Return [x, y] of the center of cell containing provided text 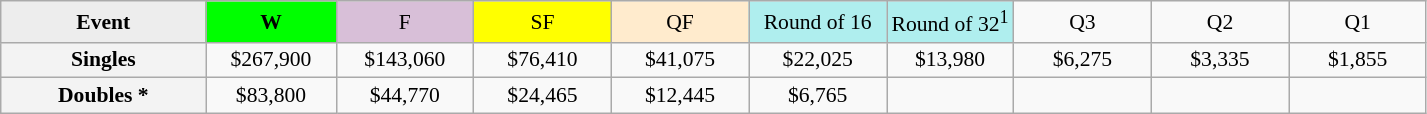
Q1 [1358, 22]
$22,025 [818, 60]
$143,060 [405, 60]
Round of 16 [818, 22]
$13,980 [950, 60]
W [271, 22]
$24,465 [543, 96]
QF [680, 22]
SF [543, 22]
$83,800 [271, 96]
Round of 321 [950, 22]
$44,770 [405, 96]
$41,075 [680, 60]
$76,410 [543, 60]
$6,275 [1083, 60]
Q3 [1083, 22]
$12,445 [680, 96]
$3,335 [1220, 60]
F [405, 22]
Q2 [1220, 22]
Singles [104, 60]
$6,765 [818, 96]
$1,855 [1358, 60]
Doubles * [104, 96]
$267,900 [271, 60]
Event [104, 22]
